Detect which cell encompasses the target text, then output its (x, y) center coordinate. 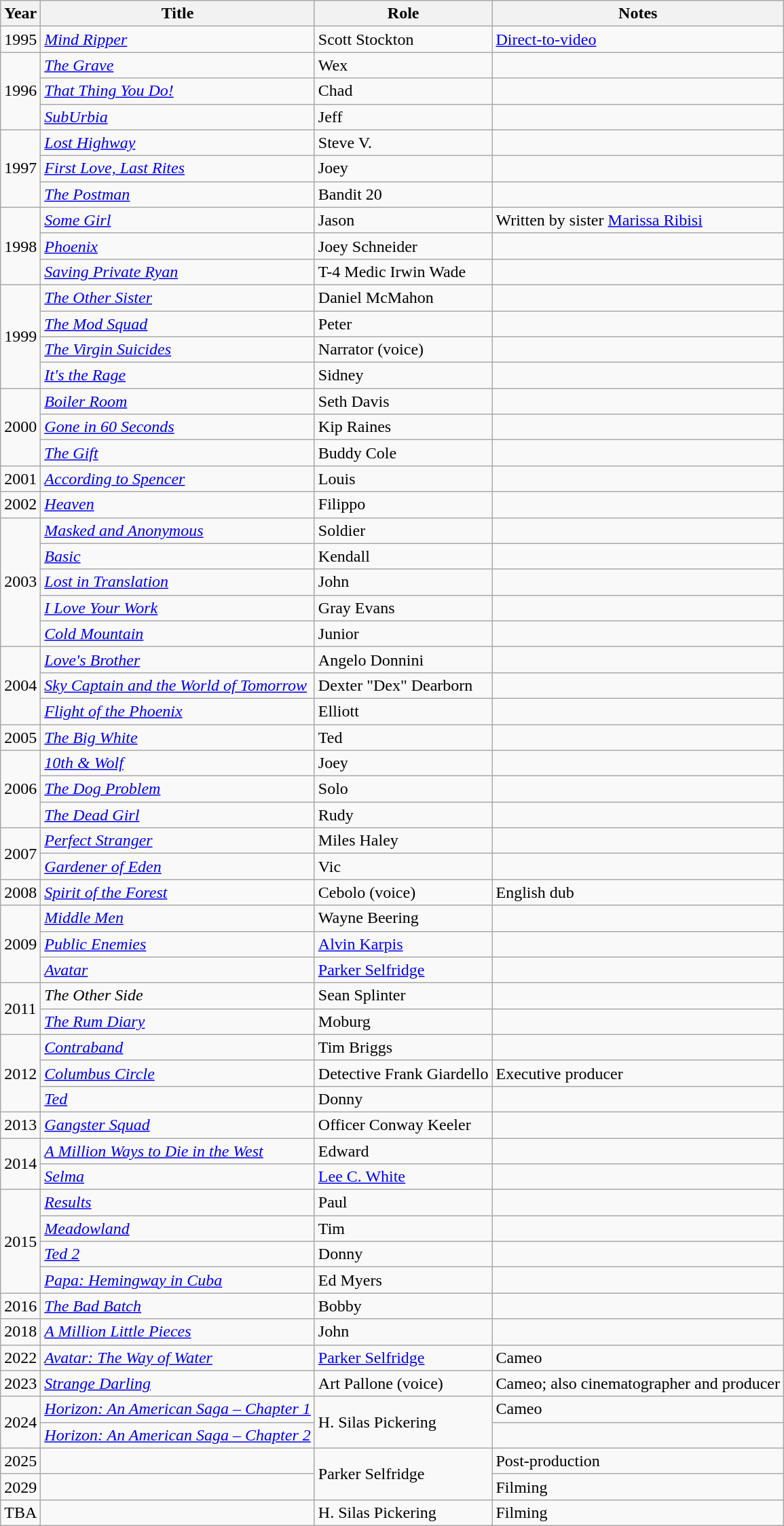
The Other Side (178, 996)
SubUrbia (178, 117)
Notes (638, 14)
Seth Davis (403, 401)
According to Spencer (178, 479)
Moburg (403, 1021)
Lost Highway (178, 143)
Masked and Anonymous (178, 530)
2004 (20, 685)
Gray Evans (403, 608)
Meadowland (178, 1229)
Bobby (403, 1306)
Middle Men (178, 918)
Ed Myers (403, 1280)
The Gift (178, 453)
Contraband (178, 1047)
Miles Haley (403, 841)
Gangster Squad (178, 1125)
Joey Schneider (403, 246)
2008 (20, 892)
2029 (20, 1487)
2012 (20, 1073)
Ted 2 (178, 1254)
1996 (20, 91)
2000 (20, 427)
Gone in 60 Seconds (178, 427)
Wayne Beering (403, 918)
Flight of the Phoenix (178, 711)
Sidney (403, 376)
Written by sister Marissa Ribisi (638, 220)
2013 (20, 1125)
Soldier (403, 530)
Executive producer (638, 1073)
Spirit of the Forest (178, 892)
Title (178, 14)
English dub (638, 892)
Narrator (voice) (403, 350)
Kendall (403, 556)
Heaven (178, 505)
Rudy (403, 815)
2011 (20, 1009)
The Dog Problem (178, 789)
Saving Private Ryan (178, 272)
2005 (20, 737)
2006 (20, 789)
T-4 Medic Irwin Wade (403, 272)
Vic (403, 867)
Role (403, 14)
Strange Darling (178, 1383)
Dexter "Dex" Dearborn (403, 685)
Basic (178, 556)
TBA (20, 1512)
Buddy Cole (403, 453)
Columbus Circle (178, 1073)
Some Girl (178, 220)
2007 (20, 854)
Lost in Translation (178, 582)
Alvin Karpis (403, 944)
Love's Brother (178, 659)
Peter (403, 324)
1997 (20, 168)
Post-production (638, 1461)
Daniel McMahon (403, 297)
Gardener of Eden (178, 867)
Kip Raines (403, 427)
Mind Ripper (178, 39)
It's the Rage (178, 376)
Avatar (178, 970)
2014 (20, 1164)
2015 (20, 1241)
Officer Conway Keeler (403, 1125)
The Other Sister (178, 297)
Year (20, 14)
Edward (403, 1151)
Papa: Hemingway in Cuba (178, 1280)
The Rum Diary (178, 1021)
Tim (403, 1229)
The Big White (178, 737)
The Grave (178, 65)
2025 (20, 1461)
I Love Your Work (178, 608)
The Bad Batch (178, 1306)
1998 (20, 246)
The Virgin Suicides (178, 350)
That Thing You Do! (178, 91)
1995 (20, 39)
2001 (20, 479)
Horizon: An American Saga – Chapter 2 (178, 1435)
1999 (20, 336)
2003 (20, 582)
Paul (403, 1203)
Boiler Room (178, 401)
Elliott (403, 711)
Detective Frank Giardello (403, 1073)
Junior (403, 634)
2018 (20, 1332)
Cold Mountain (178, 634)
Louis (403, 479)
Direct-to-video (638, 39)
Lee C. White (403, 1177)
Phoenix (178, 246)
Cebolo (voice) (403, 892)
Avatar: The Way of Water (178, 1358)
Solo (403, 789)
2002 (20, 505)
A Million Little Pieces (178, 1332)
Horizon: An American Saga – Chapter 1 (178, 1409)
Jason (403, 220)
Chad (403, 91)
Art Pallone (voice) (403, 1383)
Sean Splinter (403, 996)
Steve V. (403, 143)
The Postman (178, 194)
First Love, Last Rites (178, 168)
Angelo Donnini (403, 659)
The Dead Girl (178, 815)
Bandit 20 (403, 194)
Public Enemies (178, 944)
Scott Stockton (403, 39)
Perfect Stranger (178, 841)
Filippo (403, 505)
2024 (20, 1422)
Selma (178, 1177)
2023 (20, 1383)
Wex (403, 65)
A Million Ways to Die in the West (178, 1151)
The Mod Squad (178, 324)
2009 (20, 944)
Tim Briggs (403, 1047)
Results (178, 1203)
10th & Wolf (178, 763)
2022 (20, 1358)
Cameo; also cinematographer and producer (638, 1383)
2016 (20, 1306)
Jeff (403, 117)
Sky Captain and the World of Tomorrow (178, 685)
